Find where the given text appears and provide that cell's center as [X, Y] coordinate. 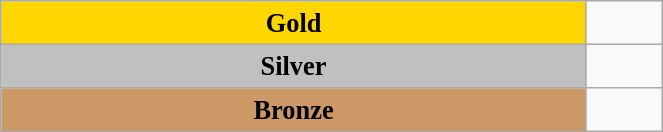
Gold [294, 22]
Bronze [294, 109]
Silver [294, 66]
